Pinpoint the cell where the given text exists, returning its [X, Y] midpoint coordinate. 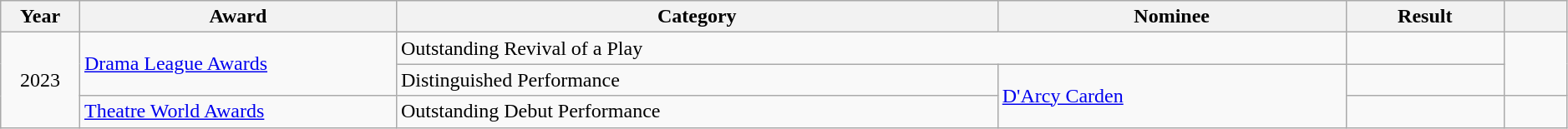
Year [40, 17]
2023 [40, 80]
D'Arcy Carden [1171, 96]
Theatre World Awards [237, 112]
Outstanding Revival of a Play [870, 48]
Distinguished Performance [697, 80]
Nominee [1171, 17]
Award [237, 17]
Result [1425, 17]
Drama League Awards [237, 64]
Category [697, 17]
Outstanding Debut Performance [697, 112]
